For the text-containing cell, return its midpoint in (X, Y) coordinate format. 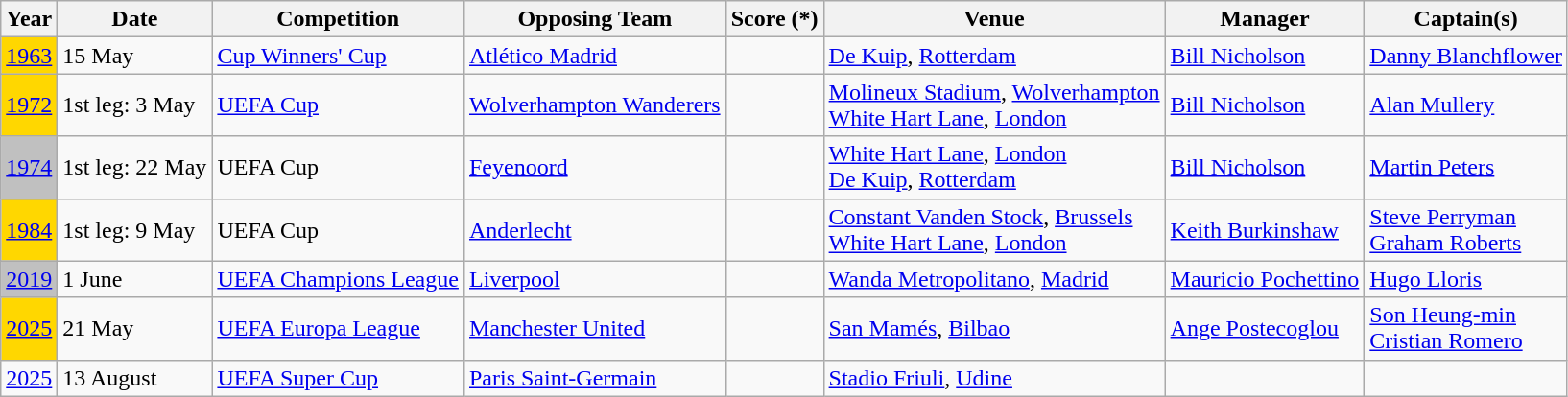
Steve Perryman Graham Roberts (1466, 230)
Mauricio Pochettino (1265, 279)
Year (29, 19)
UEFA Europa League (338, 328)
Competition (338, 19)
Keith Burkinshaw (1265, 230)
De Kuip, Rotterdam (994, 56)
1972 (29, 105)
Wolverhampton Wanderers (595, 105)
UEFA Champions League (338, 279)
Opposing Team (595, 19)
Molineux Stadium, Wolverhampton White Hart Lane, London (994, 105)
Feyenoord (595, 167)
Manager (1265, 19)
1984 (29, 230)
Atlético Madrid (595, 56)
Alan Mullery (1466, 105)
21 May (134, 328)
15 May (134, 56)
1st leg: 3 May (134, 105)
1st leg: 9 May (134, 230)
Son Heung-min Cristian Romero (1466, 328)
Danny Blanchflower (1466, 56)
1 June (134, 279)
1st leg: 22 May (134, 167)
Hugo Lloris (1466, 279)
UEFA Super Cup (338, 378)
Wanda Metropolitano, Madrid (994, 279)
13 August (134, 378)
San Mamés, Bilbao (994, 328)
Score (*) (774, 19)
Constant Vanden Stock, Brussels White Hart Lane, London (994, 230)
Cup Winners' Cup (338, 56)
White Hart Lane, London De Kuip, Rotterdam (994, 167)
Date (134, 19)
Stadio Friuli, Udine (994, 378)
2019 (29, 279)
Paris Saint-Germain (595, 378)
Venue (994, 19)
Martin Peters (1466, 167)
Anderlecht (595, 230)
Manchester United (595, 328)
1974 (29, 167)
Captain(s) (1466, 19)
1963 (29, 56)
Liverpool (595, 279)
Ange Postecoglou (1265, 328)
